Pinpoint the cell where the given text exists, returning its [x, y] midpoint coordinate. 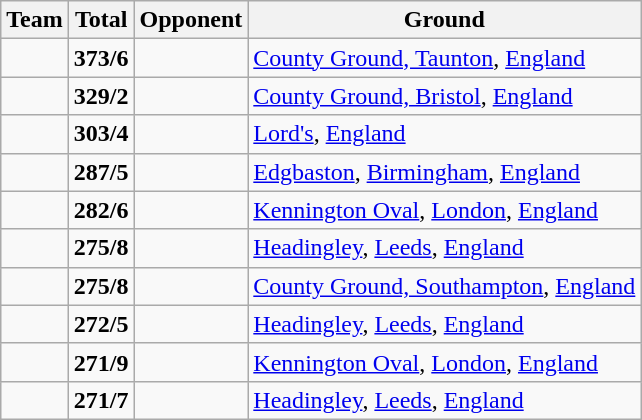
271/9 [101, 362]
Opponent [191, 20]
Edgbaston, Birmingham, England [444, 172]
Team [35, 20]
303/4 [101, 134]
271/7 [101, 400]
373/6 [101, 58]
County Ground, Southampton, England [444, 286]
County Ground, Taunton, England [444, 58]
272/5 [101, 324]
Ground [444, 20]
282/6 [101, 210]
Total [101, 20]
287/5 [101, 172]
County Ground, Bristol, England [444, 96]
329/2 [101, 96]
Lord's, England [444, 134]
